Return the [X, Y] coordinate for the center point of the cell that contains the specified text.  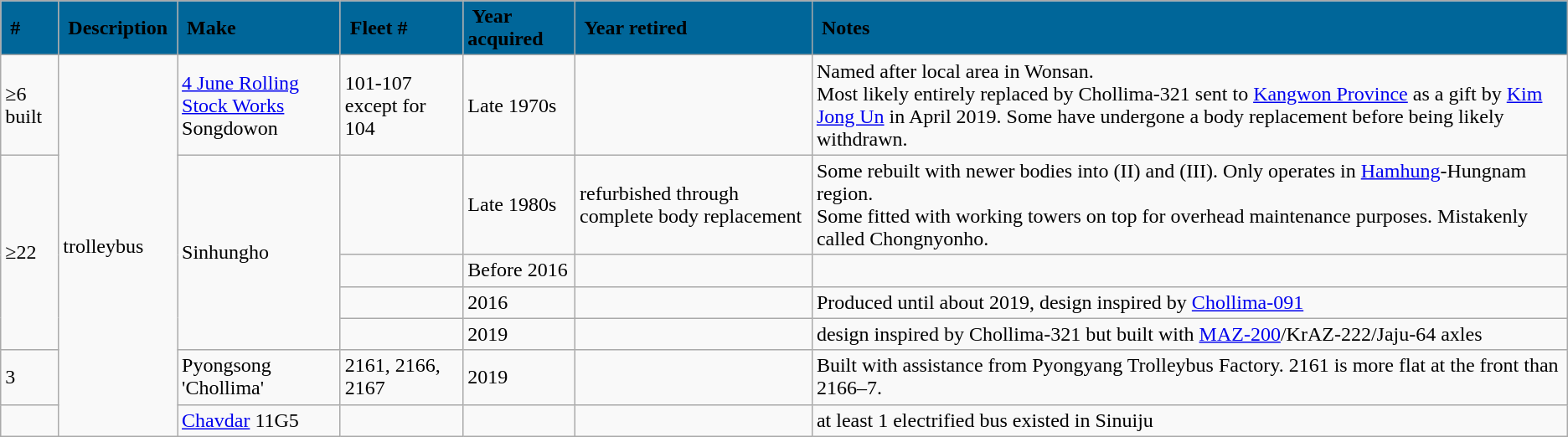
# [30, 28]
3 [30, 377]
≥6 built [30, 105]
Year acquired [519, 28]
refurbished through complete body replacement [694, 204]
≥22 [30, 253]
Description [118, 28]
Chavdar 11G5 [260, 420]
2161, 2166, 2167 [401, 377]
at least 1 electrified bus existed in Sinuiju [1189, 420]
Fleet # [401, 28]
2016 [519, 302]
Late 1980s [519, 204]
Produced until about 2019, design inspired by Chollima-091 [1189, 302]
Late 1970s [519, 105]
design inspired by Chollima-321 but built with MAZ-200/KrAZ-222/Jaju-64 axles [1189, 334]
4 June Rolling Stock WorksSongdowon [260, 105]
Year retired [694, 28]
101-107 except for 104 [401, 105]
Built with assistance from Pyongyang Trolleybus Factory. 2161 is more flat at the front than 2166–7. [1189, 377]
Make [260, 28]
Pyongsong 'Chollima' [260, 377]
Before 2016 [519, 270]
trolleybus [118, 246]
Notes [1189, 28]
Sinhungho [260, 253]
